Extract the [x, y] coordinate from the center of the cell holding the provided text.  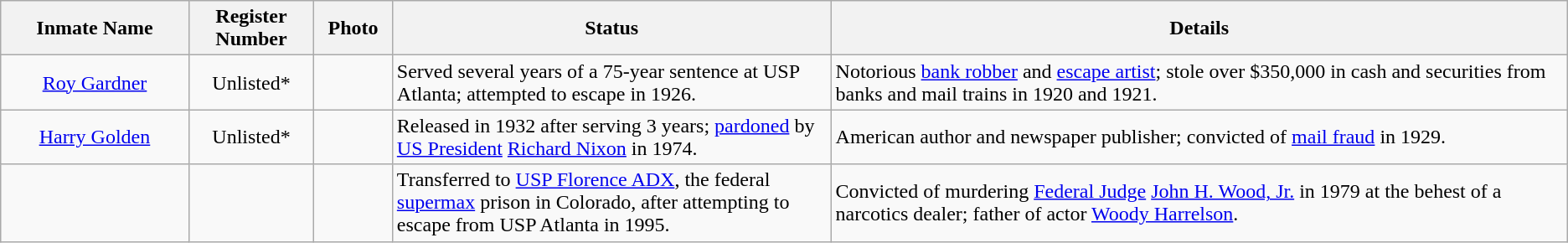
American author and newspaper publisher; convicted of mail fraud in 1929. [1199, 137]
Inmate Name [95, 28]
Status [611, 28]
Photo [353, 28]
Served several years of a 75-year sentence at USP Atlanta; attempted to escape in 1926. [611, 82]
Harry Golden [95, 137]
Notorious bank robber and escape artist; stole over $350,000 in cash and securities from banks and mail trains in 1920 and 1921. [1199, 82]
Details [1199, 28]
Roy Gardner [95, 82]
Released in 1932 after serving 3 years; pardoned by US President Richard Nixon in 1974. [611, 137]
Register Number [251, 28]
Transferred to USP Florence ADX, the federal supermax prison in Colorado, after attempting to escape from USP Atlanta in 1995. [611, 203]
Convicted of murdering Federal Judge John H. Wood, Jr. in 1979 at the behest of a narcotics dealer; father of actor Woody Harrelson. [1199, 203]
